Detect which cell encompasses the target text, then output its (X, Y) center coordinate. 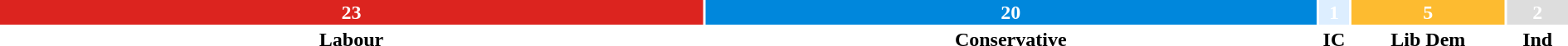
20 (1010, 12)
1 (1334, 12)
2 (1537, 12)
23 (352, 12)
5 (1428, 12)
